Find where the given text appears and provide that cell's center as (X, Y) coordinate. 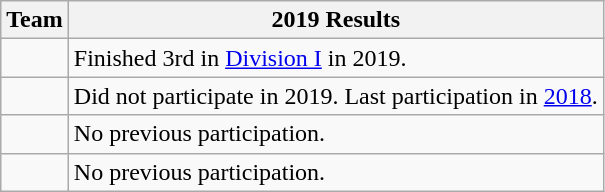
Finished 3rd in Division I in 2019. (336, 58)
Team (35, 20)
2019 Results (336, 20)
Did not participate in 2019. Last participation in 2018. (336, 96)
